Detect which cell encompasses the target text, then output its [X, Y] center coordinate. 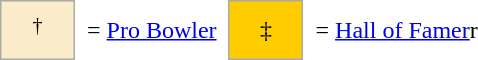
† [38, 30]
‡ [266, 30]
= Pro Bowler [152, 30]
